For the text-containing cell, return its midpoint in (x, y) coordinate format. 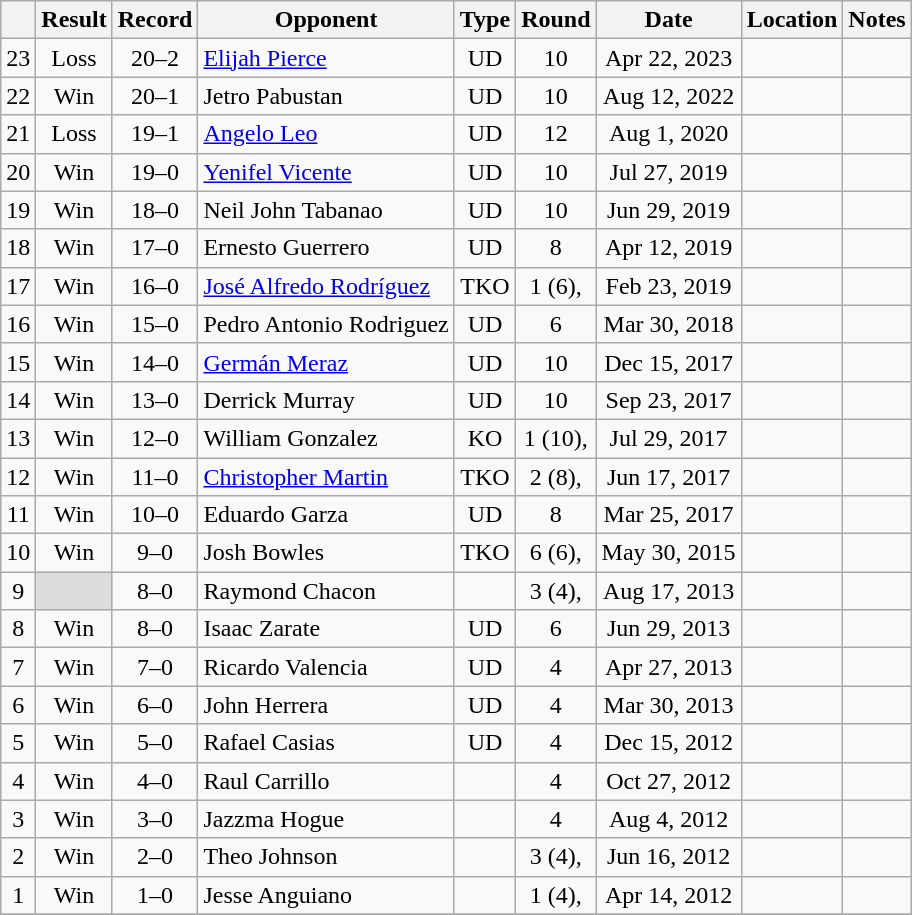
Aug 1, 2020 (668, 134)
11–0 (155, 477)
7 (18, 667)
Apr 14, 2012 (668, 895)
23 (18, 58)
José Alfredo Rodríguez (326, 286)
Mar 25, 2017 (668, 515)
19–0 (155, 172)
6 (6), (556, 553)
1–0 (155, 895)
Jesse Anguiano (326, 895)
Christopher Martin (326, 477)
Sep 23, 2017 (668, 400)
17 (18, 286)
1 (4), (556, 895)
15–0 (155, 324)
Apr 22, 2023 (668, 58)
Aug 4, 2012 (668, 819)
7–0 (155, 667)
Jetro Pabustan (326, 96)
Jul 29, 2017 (668, 438)
20–1 (155, 96)
Notes (877, 20)
4–0 (155, 781)
1 (18, 895)
Yenifel Vicente (326, 172)
18 (18, 248)
3 (18, 819)
Angelo Leo (326, 134)
Record (155, 20)
18–0 (155, 210)
Raymond Chacon (326, 591)
15 (18, 362)
Eduardo Garza (326, 515)
Date (668, 20)
5 (18, 743)
19 (18, 210)
1 (6), (556, 286)
6–0 (155, 705)
16 (18, 324)
Jun 16, 2012 (668, 857)
16–0 (155, 286)
11 (18, 515)
Aug 17, 2013 (668, 591)
9 (18, 591)
Aug 12, 2022 (668, 96)
Germán Meraz (326, 362)
21 (18, 134)
Round (556, 20)
John Herrera (326, 705)
Location (792, 20)
1 (10), (556, 438)
William Gonzalez (326, 438)
Type (484, 20)
22 (18, 96)
2 (18, 857)
12–0 (155, 438)
14 (18, 400)
2–0 (155, 857)
Result (74, 20)
Jun 29, 2013 (668, 629)
19–1 (155, 134)
Raul Carrillo (326, 781)
17–0 (155, 248)
Josh Bowles (326, 553)
Apr 27, 2013 (668, 667)
5–0 (155, 743)
Theo Johnson (326, 857)
Jul 27, 2019 (668, 172)
Oct 27, 2012 (668, 781)
Derrick Murray (326, 400)
14–0 (155, 362)
Elijah Pierce (326, 58)
13 (18, 438)
Feb 23, 2019 (668, 286)
10–0 (155, 515)
9–0 (155, 553)
Mar 30, 2013 (668, 705)
Opponent (326, 20)
Mar 30, 2018 (668, 324)
Ricardo Valencia (326, 667)
Neil John Tabanao (326, 210)
3–0 (155, 819)
Jun 29, 2019 (668, 210)
Dec 15, 2012 (668, 743)
13–0 (155, 400)
Jazzma Hogue (326, 819)
20 (18, 172)
20–2 (155, 58)
Dec 15, 2017 (668, 362)
KO (484, 438)
May 30, 2015 (668, 553)
Pedro Antonio Rodriguez (326, 324)
Apr 12, 2019 (668, 248)
2 (8), (556, 477)
Rafael Casias (326, 743)
Ernesto Guerrero (326, 248)
Jun 17, 2017 (668, 477)
Isaac Zarate (326, 629)
